Locate the cell with the specified text and output its [X, Y] center coordinate. 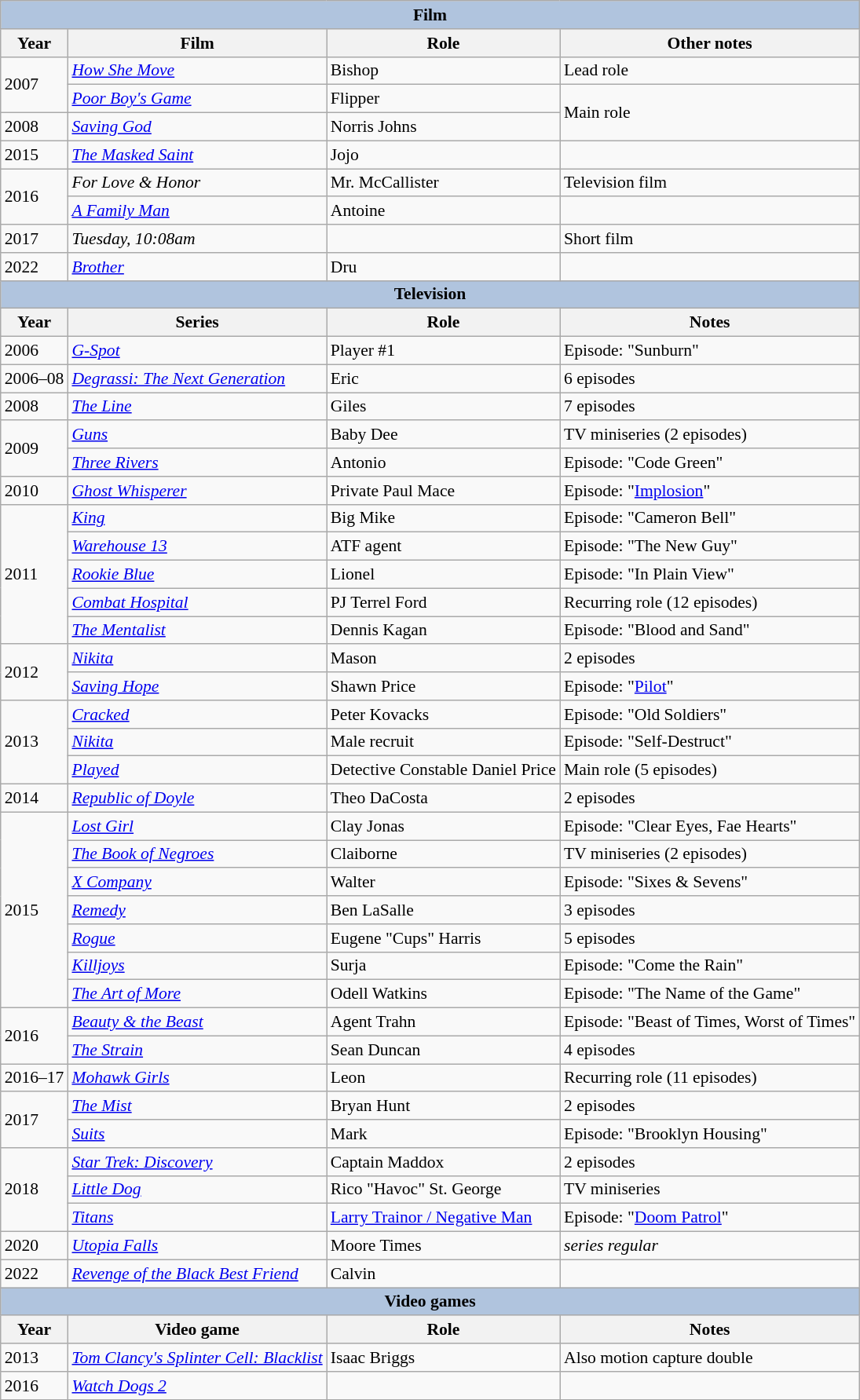
TV miniseries [710, 1190]
2011 [35, 574]
X Company [196, 883]
Combat Hospital [196, 602]
Recurring role (12 episodes) [710, 602]
Surja [443, 966]
Lionel [443, 575]
Rico "Havoc" St. George [443, 1190]
Guns [196, 435]
Main role [710, 113]
Antonio [443, 462]
Episode: "Code Green" [710, 462]
Claiborne [443, 854]
Theo DaCosta [443, 799]
Episode: "The New Guy" [710, 546]
2006 [35, 351]
Moore Times [443, 1246]
Short film [710, 239]
King [196, 518]
Suits [196, 1134]
Mark [443, 1134]
Revenge of the Black Best Friend [196, 1274]
Lead role [710, 71]
Mohawk Girls [196, 1078]
Recurring role (11 episodes) [710, 1078]
Episode: "Pilot" [710, 686]
The Mist [196, 1106]
G-Spot [196, 351]
Antoine [443, 211]
Little Dog [196, 1190]
Republic of Doyle [196, 799]
Leon [443, 1078]
Baby Dee [443, 435]
Giles [443, 407]
2010 [35, 491]
Isaac Briggs [443, 1358]
Episode: "In Plain View" [710, 575]
Private Paul Mace [443, 491]
Clay Jonas [443, 826]
Warehouse 13 [196, 546]
3 episodes [710, 910]
Remedy [196, 910]
Tom Clancy's Splinter Cell: Blacklist [196, 1358]
Ghost Whisperer [196, 491]
Lost Girl [196, 826]
Flipper [443, 99]
Eugene "Cups" Harris [443, 938]
Eric [443, 378]
Episode: "Sunburn" [710, 351]
Mason [443, 659]
2018 [35, 1190]
Degrassi: The Next Generation [196, 378]
The Mentalist [196, 631]
Sean Duncan [443, 1050]
Detective Constable Daniel Price [443, 770]
Male recruit [443, 742]
Dru [443, 267]
Episode: "Sixes & Sevens" [710, 883]
Ben LaSalle [443, 910]
Walter [443, 883]
Titans [196, 1218]
Killjoys [196, 966]
Utopia Falls [196, 1246]
Mr. McCallister [443, 183]
Episode: "Doom Patrol" [710, 1218]
Episode: "Implosion" [710, 491]
A Family Man [196, 211]
5 episodes [710, 938]
Video game [196, 1330]
7 episodes [710, 407]
Episode: "Self-Destruct" [710, 742]
Odell Watkins [443, 994]
The Art of More [196, 994]
2009 [35, 449]
The Book of Negroes [196, 854]
Episode: "Blood and Sand" [710, 631]
Cracked [196, 715]
2012 [35, 672]
The Masked Saint [196, 155]
2020 [35, 1246]
Also motion capture double [710, 1358]
How She Move [196, 71]
Jojo [443, 155]
Agent Trahn [443, 1022]
Main role (5 episodes) [710, 770]
Episode: "Old Soldiers" [710, 715]
Rookie Blue [196, 575]
Episode: "Brooklyn Housing" [710, 1134]
2014 [35, 799]
Three Rivers [196, 462]
Episode: "Cameron Bell" [710, 518]
Rogue [196, 938]
Norris Johns [443, 127]
Captain Maddox [443, 1162]
Video games [430, 1302]
Beauty & the Beast [196, 1022]
2006–08 [35, 378]
Tuesday, 10:08am [196, 239]
Star Trek: Discovery [196, 1162]
Larry Trainor / Negative Man [443, 1218]
ATF agent [443, 546]
Calvin [443, 1274]
For Love & Honor [196, 183]
Television [430, 294]
Bryan Hunt [443, 1106]
Played [196, 770]
Brother [196, 267]
2007 [35, 85]
The Strain [196, 1050]
Episode: "Come the Rain" [710, 966]
Poor Boy's Game [196, 99]
PJ Terrel Ford [443, 602]
Shawn Price [443, 686]
Player #1 [443, 351]
Saving Hope [196, 686]
Saving God [196, 127]
Other notes [710, 43]
Watch Dogs 2 [196, 1386]
Episode: "Beast of Times, Worst of Times" [710, 1022]
The Line [196, 407]
Big Mike [443, 518]
series regular [710, 1246]
2016–17 [35, 1078]
Dennis Kagan [443, 631]
4 episodes [710, 1050]
Bishop [443, 71]
Episode: "The Name of the Game" [710, 994]
Series [196, 323]
Television film [710, 183]
Peter Kovacks [443, 715]
Episode: "Clear Eyes, Fae Hearts" [710, 826]
6 episodes [710, 378]
